Search for the cell housing the specified text and yield its [X, Y] center coordinate. 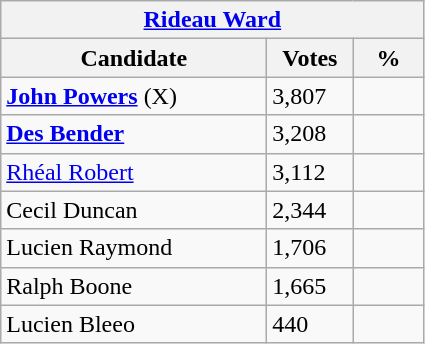
3,112 [310, 172]
Des Bender [134, 134]
3,208 [310, 134]
Candidate [134, 58]
Lucien Raymond [134, 248]
John Powers (X) [134, 96]
3,807 [310, 96]
% [388, 58]
Votes [310, 58]
2,344 [310, 210]
1,665 [310, 286]
Ralph Boone [134, 286]
Cecil Duncan [134, 210]
Lucien Bleeo [134, 324]
Rideau Ward [212, 20]
440 [310, 324]
1,706 [310, 248]
Rhéal Robert [134, 172]
